Return [x, y] of the center of cell containing provided text 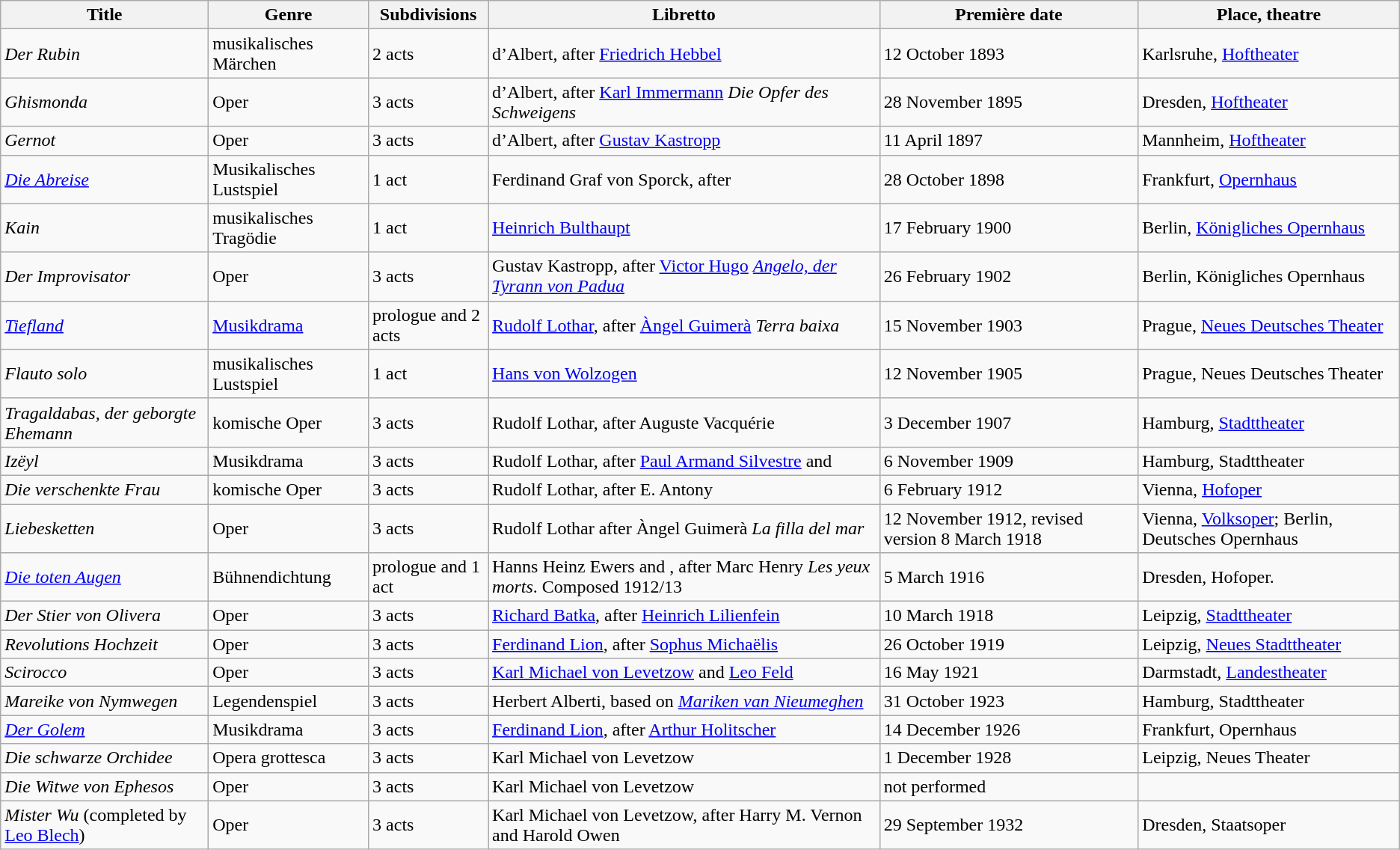
Leipzig, Neues Stadttheater [1269, 644]
Tiefland [105, 325]
Vienna, Hofoper [1269, 489]
d’Albert, after Karl Immermann Die Opfer des Schweigens [684, 102]
prologue and 2 acts [429, 325]
28 November 1895 [1009, 102]
16 May 1921 [1009, 673]
Die Abreise [105, 180]
Richard Batka, after Heinrich Lilienfein [684, 616]
3 December 1907 [1009, 422]
1 December 1928 [1009, 758]
Die schwarze Orchidee [105, 758]
Herbert Alberti, based on Mariken van Nieumeghen [684, 701]
Première date [1009, 15]
Die toten Augen [105, 578]
Der Rubin [105, 54]
Heinrich Bulthaupt [684, 227]
Karlsruhe, Hoftheater [1269, 54]
26 October 1919 [1009, 644]
Ferdinand Graf von Sporck, after [684, 180]
Ferdinand Lion, after Sophus Michaëlis [684, 644]
Der Improvisator [105, 277]
Sub­divisions [429, 15]
10 March 1918 [1009, 616]
Revolutions Hochzeit [105, 644]
Izëyl [105, 461]
prologue and 1 act [429, 578]
Liebesketten [105, 528]
Musikalisches Lustspiel [289, 180]
Genre [289, 15]
17 February 1900 [1009, 227]
d’Albert, after Gustav Kastropp [684, 141]
2 acts [429, 54]
12 November 1905 [1009, 374]
Leipzig, Neues Theater [1269, 758]
Karl Michael von Levetzow and Leo Feld [684, 673]
Libretto [684, 15]
Leipzig, Stadttheater [1269, 616]
Title [105, 15]
Mister Wu (completed by Leo Blech) [105, 825]
12 November 1912, revised version 8 March 1918 [1009, 528]
Place, theatre [1269, 15]
Hanns Heinz Ewers and , after Marc Henry Les yeux morts. Composed 1912/13 [684, 578]
6 February 1912 [1009, 489]
Kain [105, 227]
Dresden, Hoftheater [1269, 102]
Scirocco [105, 673]
29 September 1932 [1009, 825]
Flauto solo [105, 374]
not performed [1009, 786]
Hans von Wolzogen [684, 374]
Rudolf Lothar after Àngel Guimerà La filla del mar [684, 528]
Vienna, Volksoper; Berlin, Deutsches Opernhaus [1269, 528]
Rudolf Lothar, after Paul Armand Silvestre and [684, 461]
Der Stier von Olivera [105, 616]
11 April 1897 [1009, 141]
Mareike von Nymwegen [105, 701]
musikalisches Tragödie [289, 227]
d’Albert, after Friedrich Hebbel [684, 54]
musikalisches Lustspiel [289, 374]
Die verschenkte Frau [105, 489]
Mannheim, Hoftheater [1269, 141]
Dresden, Hofoper. [1269, 578]
Gustav Kastropp, after Victor Hugo Angelo, der Tyrann von Padua [684, 277]
Rudolf Lothar, after Àngel Guimerà Terra baixa [684, 325]
31 October 1923 [1009, 701]
musikalisches Märchen [289, 54]
Die Witwe von Ephesos [105, 786]
Gernot [105, 141]
Rudolf Lothar, after Auguste Vacquérie [684, 422]
Dresden, Staatsoper [1269, 825]
Darmstadt, Landestheater [1269, 673]
Rudolf Lothar, after E. Antony [684, 489]
Opera grottesca [289, 758]
6 November 1909 [1009, 461]
15 November 1903 [1009, 325]
Ferdinand Lion, after Arthur Holitscher [684, 730]
12 October 1893 [1009, 54]
Bühnendichtung [289, 578]
14 December 1926 [1009, 730]
Tragaldabas, der geborgte Ehemann [105, 422]
28 October 1898 [1009, 180]
26 February 1902 [1009, 277]
Der Golem [105, 730]
Ghismonda [105, 102]
Karl Michael von Levetzow, after Harry M. Vernon and Harold Owen [684, 825]
5 March 1916 [1009, 578]
Legendenspiel [289, 701]
